Output the (X, Y) coordinate of the center of the cell containing the given text.  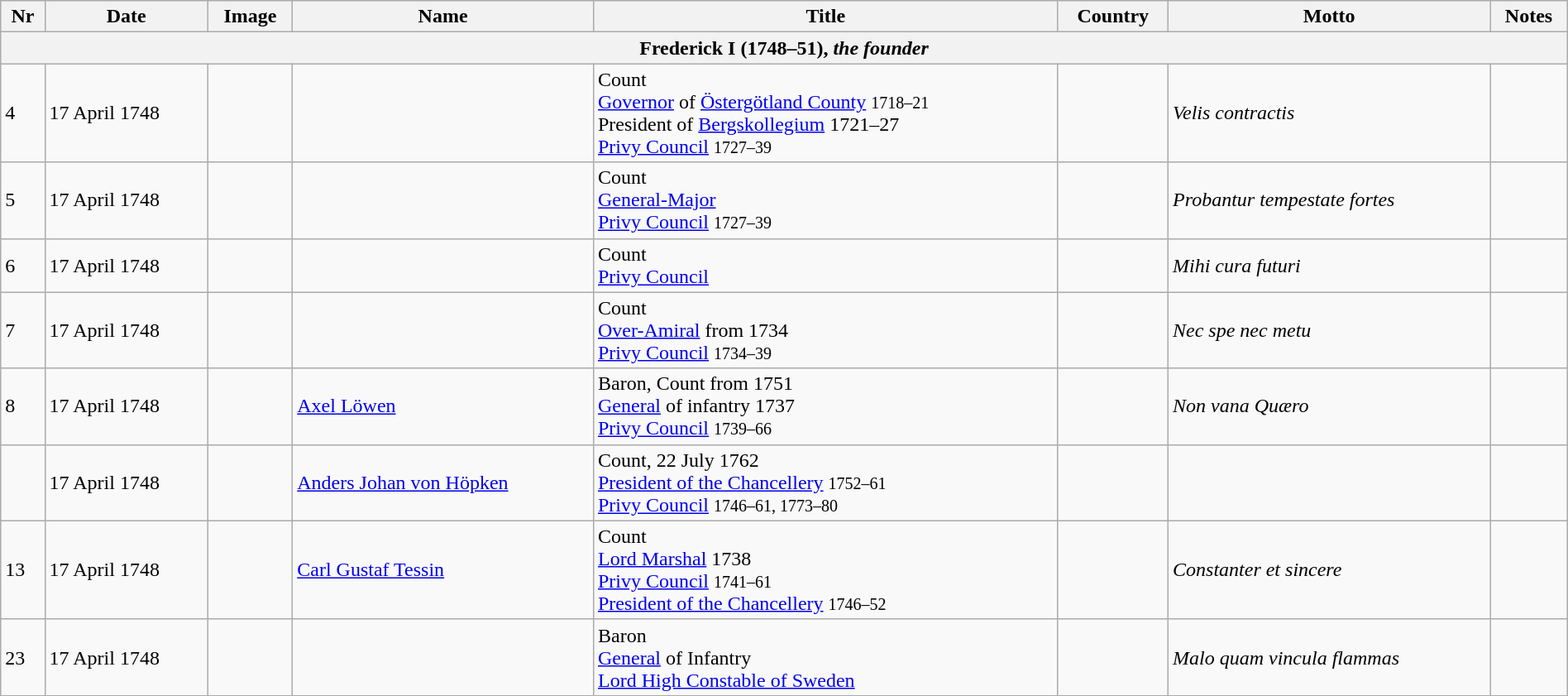
Title (825, 17)
Carl Gustaf Tessin (443, 569)
Non vana Quæro (1330, 406)
BaronGeneral of InfantryLord High Constable of Sweden (825, 657)
Date (126, 17)
6 (23, 265)
Image (250, 17)
Anders Johan von Höpken (443, 482)
Notes (1528, 17)
Name (443, 17)
CountOver-Amiral from 1734Privy Council 1734–39 (825, 330)
Country (1113, 17)
Mihi cura futuri (1330, 265)
Constanter et sincere (1330, 569)
Nr (23, 17)
CountLord Marshal 1738Privy Council 1741–61President of the Chancellery 1746–52 (825, 569)
23 (23, 657)
CountPrivy Council (825, 265)
Malo quam vincula flammas (1330, 657)
13 (23, 569)
CountGovernor of Östergötland County 1718–21President of Bergskollegium 1721–27Privy Council 1727–39 (825, 113)
8 (23, 406)
5 (23, 200)
Velis contractis (1330, 113)
Motto (1330, 17)
CountGeneral-MajorPrivy Council 1727–39 (825, 200)
Probantur tempestate fortes (1330, 200)
4 (23, 113)
Frederick I (1748–51), the founder (784, 48)
Nec spe nec metu (1330, 330)
Count, 22 July 1762President of the Chancellery 1752–61Privy Council 1746–61, 1773–80 (825, 482)
7 (23, 330)
Baron, Count from 1751General of infantry 1737Privy Council 1739–66 (825, 406)
Axel Löwen (443, 406)
